Scan for the cell matching the given text and deliver its [x, y] coordinate at center. 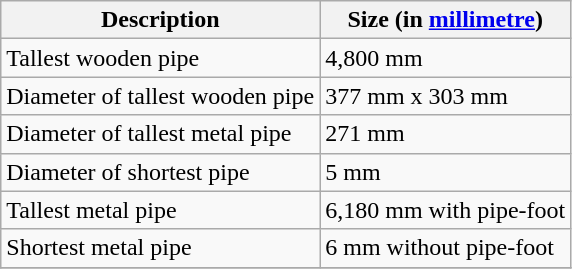
Diameter of tallest metal pipe [160, 134]
6,180 mm with pipe-foot [446, 210]
Tallest metal pipe [160, 210]
Tallest wooden pipe [160, 58]
Shortest metal pipe [160, 248]
Diameter of shortest pipe [160, 172]
Size (in millimetre) [446, 20]
271 mm [446, 134]
Diameter of tallest wooden pipe [160, 96]
4,800 mm [446, 58]
5 mm [446, 172]
Description [160, 20]
6 mm without pipe-foot [446, 248]
377 mm x 303 mm [446, 96]
